Identify which cell holds the provided text, then report its [X, Y] central coordinate. 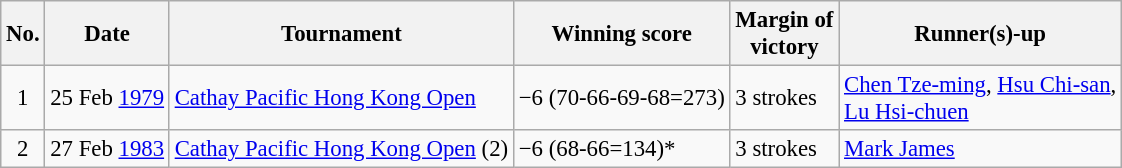
27 Feb 1983 [107, 149]
Cathay Pacific Hong Kong Open (2) [341, 149]
Mark James [980, 149]
−6 (70-66-69-68=273) [622, 98]
Runner(s)-up [980, 34]
No. [23, 34]
−6 (68-66=134)* [622, 149]
Margin ofvictory [784, 34]
2 [23, 149]
Winning score [622, 34]
Cathay Pacific Hong Kong Open [341, 98]
1 [23, 98]
Chen Tze-ming, Hsu Chi-san, Lu Hsi-chuen [980, 98]
Tournament [341, 34]
Date [107, 34]
25 Feb 1979 [107, 98]
